Extract the (x, y) coordinate from the center of the cell holding the provided text.  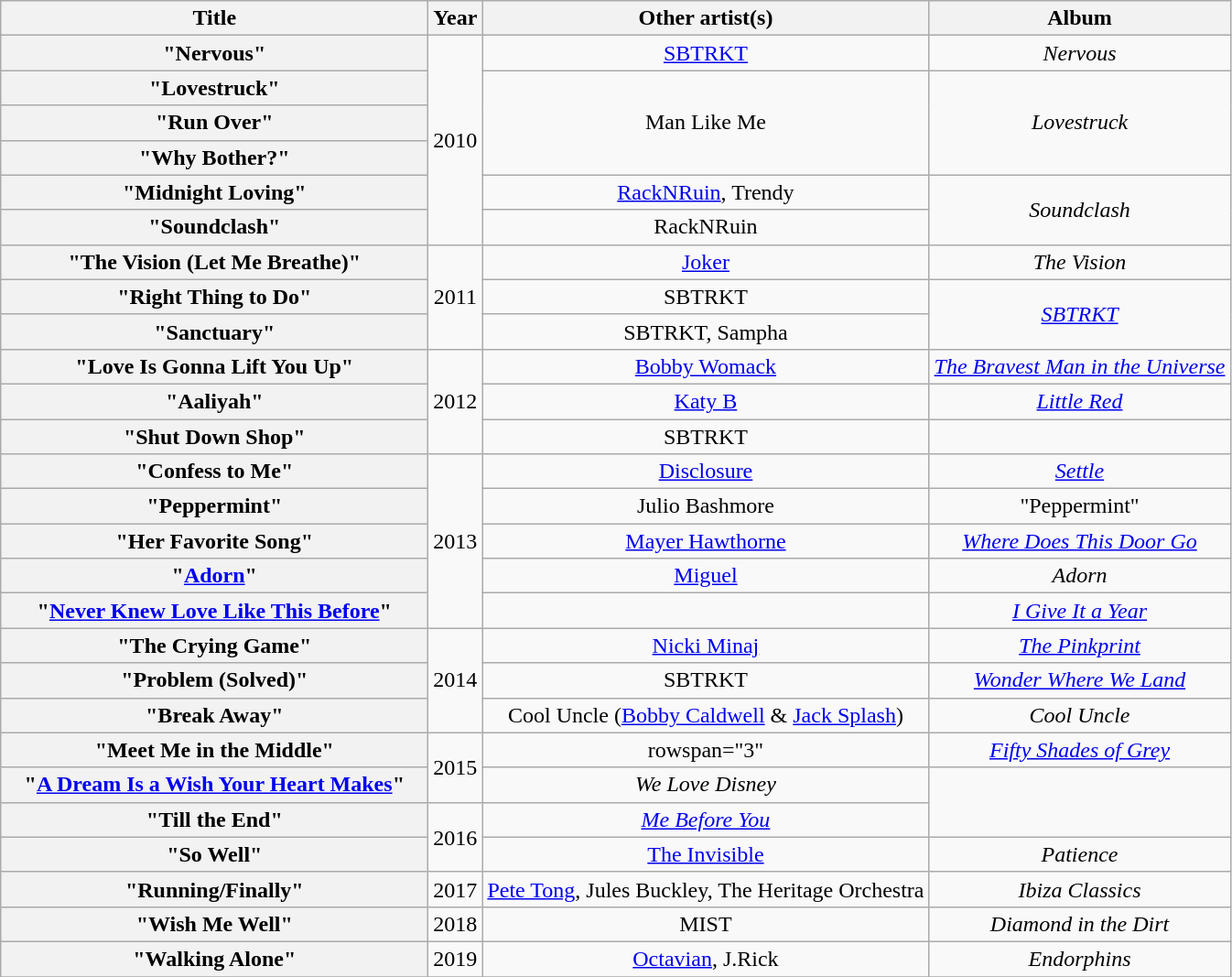
The Invisible (706, 854)
Year (456, 18)
"Love Is Gonna Lift You Up" (214, 366)
Soundclash (1080, 210)
Little Red (1080, 401)
"Right Thing to Do" (214, 297)
Diamond in the Dirt (1080, 924)
2012 (456, 401)
"Break Away" (214, 715)
"Her Favorite Song" (214, 541)
"Soundclash" (214, 227)
2015 (456, 767)
"Walking Alone" (214, 959)
Nervous (1080, 53)
"Problem (Solved)" (214, 680)
2018 (456, 924)
RackNRuin (706, 227)
Man Like Me (706, 123)
rowspan="3" (706, 750)
Patience (1080, 854)
Other artist(s) (706, 18)
Where Does This Door Go (1080, 541)
2011 (456, 297)
Wonder Where We Land (1080, 680)
Nicki Minaj (706, 646)
"A Dream Is a Wish Your Heart Makes" (214, 785)
Lovestruck (1080, 123)
Julio Bashmore (706, 506)
SBTRKT, Sampha (706, 331)
Mayer Hawthorne (706, 541)
Miguel (706, 576)
Cool Uncle (Bobby Caldwell & Jack Splash) (706, 715)
The Pinkprint (1080, 646)
2017 (456, 889)
"The Vision (Let Me Breathe)" (214, 262)
Pete Tong, Jules Buckley, The Heritage Orchestra (706, 889)
RackNRuin, Trendy (706, 192)
2010 (456, 140)
Title (214, 18)
"Run Over" (214, 123)
"The Crying Game" (214, 646)
Bobby Womack (706, 366)
The Vision (1080, 262)
Disclosure (706, 472)
"Lovestruck" (214, 88)
"Midnight Loving" (214, 192)
2019 (456, 959)
"Running/Finally" (214, 889)
"Adorn" (214, 576)
2013 (456, 541)
"Till the End" (214, 820)
Me Before You (706, 820)
"So Well" (214, 854)
We Love Disney (706, 785)
"Confess to Me" (214, 472)
"Nervous" (214, 53)
"Shut Down Shop" (214, 437)
"Aaliyah" (214, 401)
"Wish Me Well" (214, 924)
"Why Bother?" (214, 157)
Endorphins (1080, 959)
"Never Knew Love Like This Before" (214, 611)
2014 (456, 680)
"Sanctuary" (214, 331)
Fifty Shades of Grey (1080, 750)
I Give It a Year (1080, 611)
Settle (1080, 472)
Ibiza Classics (1080, 889)
Katy B (706, 401)
Octavian, J.Rick (706, 959)
2016 (456, 837)
Joker (706, 262)
MIST (706, 924)
"Meet Me in the Middle" (214, 750)
Cool Uncle (1080, 715)
Album (1080, 18)
The Bravest Man in the Universe (1080, 366)
Adorn (1080, 576)
